Return (x, y) of the center of cell containing provided text 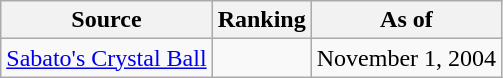
November 1, 2004 (406, 58)
Source (106, 20)
As of (406, 20)
Ranking (262, 20)
Sabato's Crystal Ball (106, 58)
